Pinpoint the cell where the given text exists, returning its [x, y] midpoint coordinate. 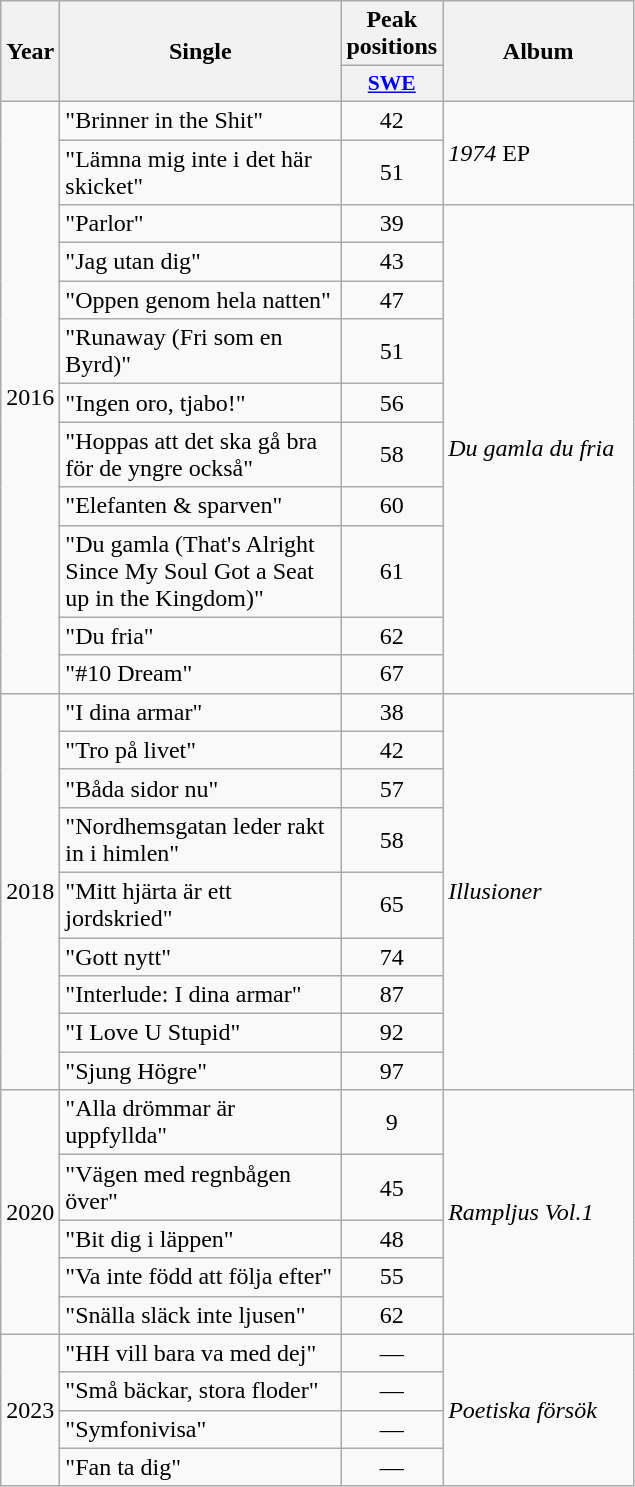
"Parlor" [200, 224]
"Små bäckar, stora floder" [200, 1391]
39 [392, 224]
74 [392, 957]
"Ingen oro, tjabo!" [200, 403]
"Jag utan dig" [200, 262]
65 [392, 904]
"Mitt hjärta är ett jordskried" [200, 904]
"Interlude: I dina armar" [200, 995]
Rampljus Vol.1 [538, 1212]
87 [392, 995]
"Hoppas att det ska gå bra för de yngre också" [200, 454]
Peak positions [392, 34]
"Bit dig i läppen" [200, 1239]
"Lämna mig inte i det här skicket" [200, 172]
"Brinner in the Shit" [200, 120]
"#10 Dream" [200, 674]
"Du fria" [200, 636]
2016 [30, 397]
"Nordhemsgatan leder rakt in i himlen" [200, 840]
Album [538, 52]
"I dina armar" [200, 712]
67 [392, 674]
60 [392, 506]
47 [392, 300]
"Du gamla (That's Alright Since My Soul Got a Seat up in the Kingdom)" [200, 571]
56 [392, 403]
SWE [392, 84]
"I Love U Stupid" [200, 1033]
"HH vill bara va med dej" [200, 1353]
57 [392, 788]
Illusioner [538, 892]
"Oppen genom hela natten" [200, 300]
"Vägen med regnbågen över" [200, 1188]
"Fan ta dig" [200, 1467]
38 [392, 712]
43 [392, 262]
2020 [30, 1212]
Year [30, 52]
Single [200, 52]
"Tro på livet" [200, 750]
48 [392, 1239]
55 [392, 1277]
"Snälla släck inte ljusen" [200, 1315]
61 [392, 571]
9 [392, 1122]
"Gott nytt" [200, 957]
2018 [30, 892]
"Alla drömmar är uppfyllda" [200, 1122]
"Båda sidor nu" [200, 788]
2023 [30, 1410]
"Symfonivisa" [200, 1429]
"Elefanten & sparven" [200, 506]
"Sjung Högre" [200, 1071]
45 [392, 1188]
"Va inte född att följa efter" [200, 1277]
97 [392, 1071]
Poetiska försök [538, 1410]
"Runaway (Fri som en Byrd)" [200, 352]
1974 EP [538, 152]
Du gamla du fria [538, 450]
92 [392, 1033]
